Identify which cell holds the provided text, then report its [x, y] central coordinate. 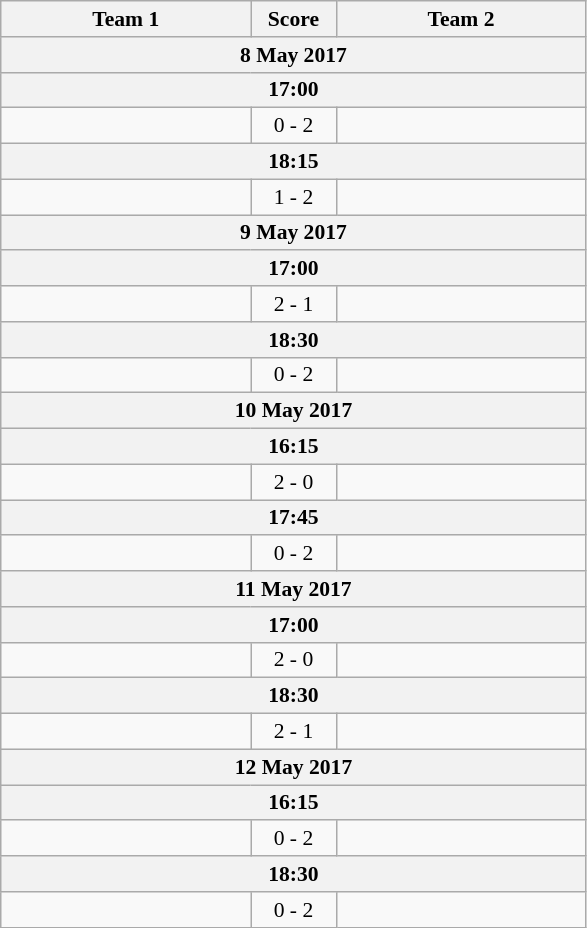
1 - 2 [294, 197]
12 May 2017 [294, 767]
Team 2 [461, 19]
Score [294, 19]
Team 1 [126, 19]
9 May 2017 [294, 233]
17:45 [294, 518]
10 May 2017 [294, 411]
11 May 2017 [294, 589]
18:15 [294, 162]
8 May 2017 [294, 55]
